Search for the cell housing the specified text and yield its [x, y] center coordinate. 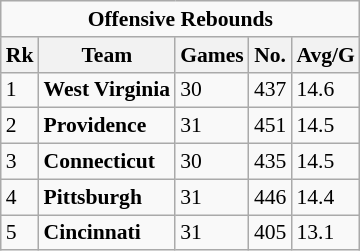
14.6 [325, 90]
Connecticut [106, 162]
1 [20, 90]
Avg/G [325, 55]
Games [212, 55]
Cincinnati [106, 233]
437 [270, 90]
2 [20, 126]
No. [270, 55]
5 [20, 233]
Pittsburgh [106, 197]
Offensive Rebounds [180, 19]
435 [270, 162]
Team [106, 55]
Rk [20, 55]
405 [270, 233]
3 [20, 162]
446 [270, 197]
Providence [106, 126]
4 [20, 197]
13.1 [325, 233]
14.4 [325, 197]
451 [270, 126]
West Virginia [106, 90]
